Locate the cell with the specified text and output its [X, Y] center coordinate. 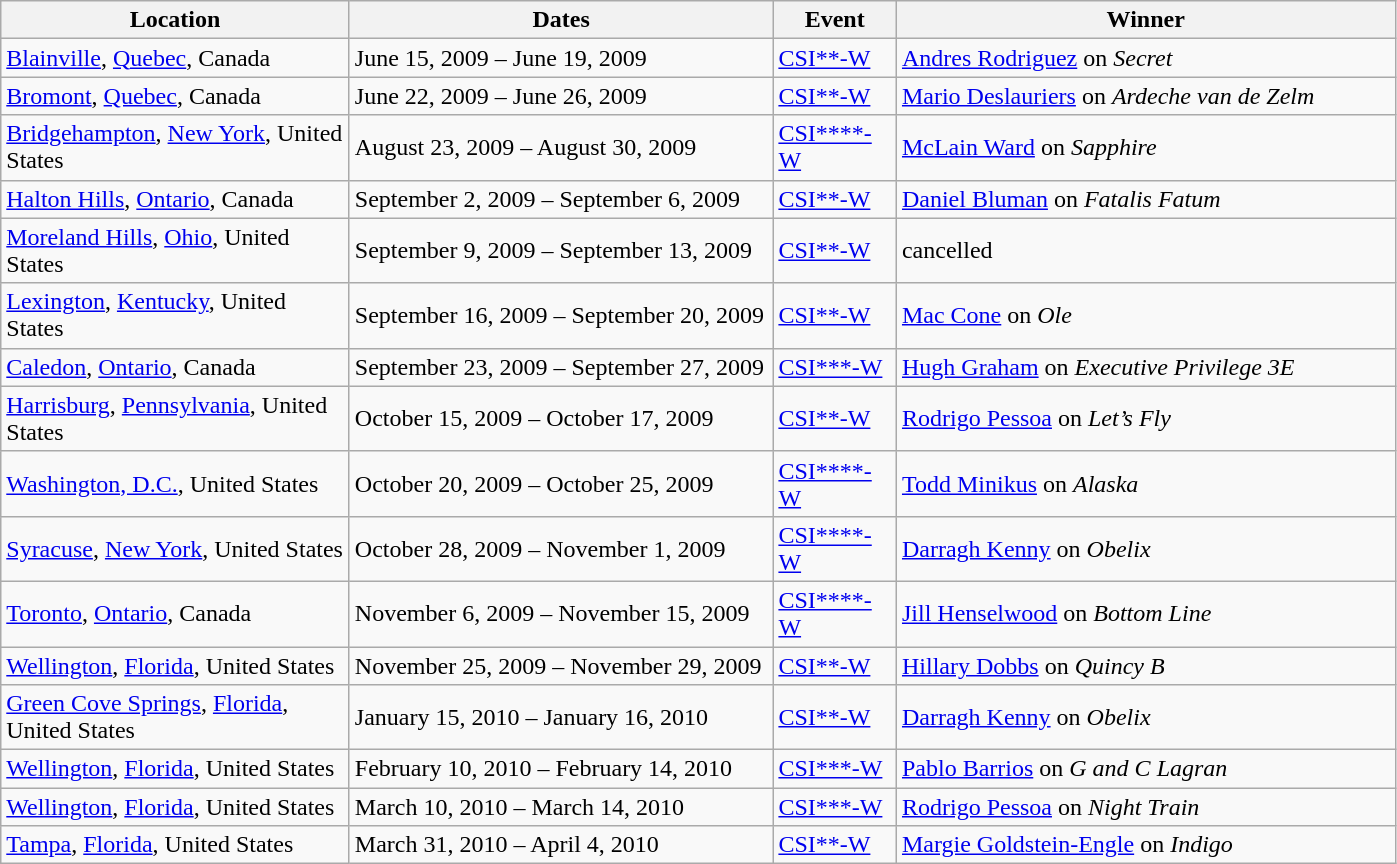
McLain Ward on Sapphire [1146, 148]
February 10, 2010 – February 14, 2010 [561, 769]
September 9, 2009 – September 13, 2009 [561, 250]
June 22, 2009 – June 26, 2009 [561, 96]
Syracuse, New York, United States [176, 548]
October 15, 2009 – October 17, 2009 [561, 418]
Dates [561, 20]
Jill Henselwood on Bottom Line [1146, 614]
Caledon, Ontario, Canada [176, 367]
Toronto, Ontario, Canada [176, 614]
November 25, 2009 – November 29, 2009 [561, 665]
October 28, 2009 – November 1, 2009 [561, 548]
September 23, 2009 – September 27, 2009 [561, 367]
Location [176, 20]
Mac Cone on Ole [1146, 316]
Lexington, Kentucky, United States [176, 316]
Hillary Dobbs on Quincy B [1146, 665]
October 20, 2009 – October 25, 2009 [561, 484]
Tampa, Florida, United States [176, 845]
Bridgehampton, New York, United States [176, 148]
Halton Hills, Ontario, Canada [176, 199]
Daniel Bluman on Fatalis Fatum [1146, 199]
March 31, 2010 – April 4, 2010 [561, 845]
cancelled [1146, 250]
Harrisburg, Pennsylvania, United States [176, 418]
Event [835, 20]
September 2, 2009 – September 6, 2009 [561, 199]
August 23, 2009 – August 30, 2009 [561, 148]
Mario Deslauriers on Ardeche van de Zelm [1146, 96]
Rodrigo Pessoa on Night Train [1146, 807]
Todd Minikus on Alaska [1146, 484]
January 15, 2010 – January 16, 2010 [561, 718]
Pablo Barrios on G and C Lagran [1146, 769]
Green Cove Springs, Florida, United States [176, 718]
Hugh Graham on Executive Privilege 3E [1146, 367]
March 10, 2010 – March 14, 2010 [561, 807]
September 16, 2009 – September 20, 2009 [561, 316]
Blainville, Quebec, Canada [176, 58]
Bromont, Quebec, Canada [176, 96]
Andres Rodriguez on Secret [1146, 58]
Winner [1146, 20]
November 6, 2009 – November 15, 2009 [561, 614]
Moreland Hills, Ohio, United States [176, 250]
Washington, D.C., United States [176, 484]
Margie Goldstein-Engle on Indigo [1146, 845]
Rodrigo Pessoa on Let’s Fly [1146, 418]
June 15, 2009 – June 19, 2009 [561, 58]
